Scan for the cell matching the given text and deliver its (x, y) coordinate at center. 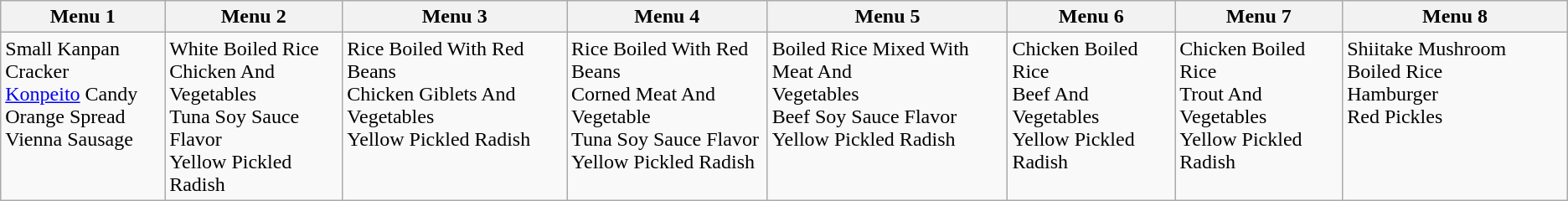
Shiitake Mushroom Boiled RiceHamburgerRed Pickles (1456, 116)
Boiled Rice Mixed With Meat AndVegetablesBeef Soy Sauce FlavorYellow Pickled Radish (888, 116)
Menu 1 (83, 17)
Chicken Boiled RiceTrout And VegetablesYellow Pickled Radish (1259, 116)
White Boiled RiceChicken And VegetablesTuna Soy Sauce FlavorYellow Pickled Radish (254, 116)
Menu 8 (1456, 17)
Menu 5 (888, 17)
Menu 4 (668, 17)
Menu 3 (455, 17)
Menu 7 (1259, 17)
Small Kanpan CrackerKonpeito CandyOrange SpreadVienna Sausage (83, 116)
Rice Boiled With Red BeansCorned Meat And VegetableTuna Soy Sauce FlavorYellow Pickled Radish (668, 116)
Menu 2 (254, 17)
Rice Boiled With Red BeansChicken Giblets And VegetablesYellow Pickled Radish (455, 116)
Chicken Boiled RiceBeef And VegetablesYellow Pickled Radish (1091, 116)
Menu 6 (1091, 17)
